Output the [X, Y] coordinate of the center of the cell containing the given text.  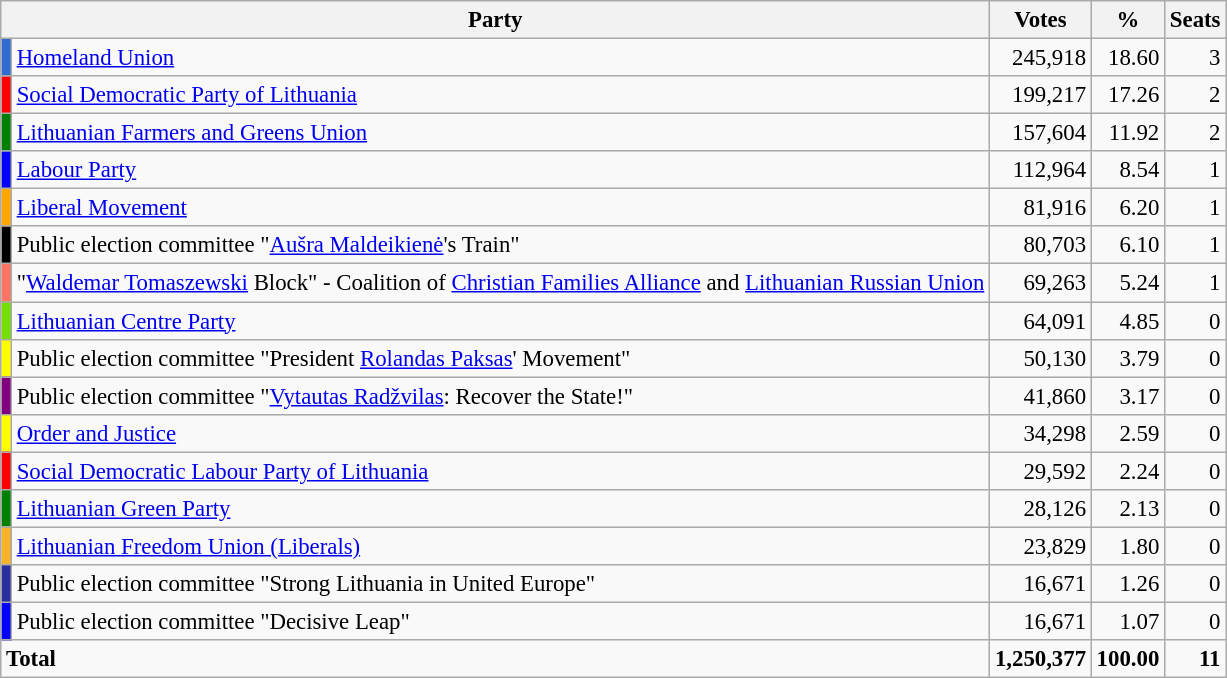
29,592 [1041, 471]
3.79 [1128, 358]
34,298 [1041, 433]
2.24 [1128, 471]
Homeland Union [500, 58]
5.24 [1128, 283]
1.26 [1128, 584]
Party [496, 20]
Votes [1041, 20]
Public election committee "Decisive Leap" [500, 621]
% [1128, 20]
Social Democratic Labour Party of Lithuania [500, 471]
1,250,377 [1041, 659]
8.54 [1128, 170]
50,130 [1041, 358]
2.59 [1128, 433]
1.80 [1128, 546]
23,829 [1041, 546]
Lithuanian Centre Party [500, 321]
Order and Justice [500, 433]
Public election committee "Aušra Maldeikienė's Train" [500, 245]
Labour Party [500, 170]
157,604 [1041, 133]
Public election committee "President Rolandas Paksas' Movement" [500, 358]
Liberal Movement [500, 208]
Lithuanian Freedom Union (Liberals) [500, 546]
112,964 [1041, 170]
199,217 [1041, 95]
4.85 [1128, 321]
64,091 [1041, 321]
17.26 [1128, 95]
Public election committee "Vytautas Radžvilas: Recover the State!" [500, 396]
18.60 [1128, 58]
80,703 [1041, 245]
245,918 [1041, 58]
2.13 [1128, 509]
6.10 [1128, 245]
1.07 [1128, 621]
81,916 [1041, 208]
Public election committee "Strong Lithuania in United Europe" [500, 584]
11.92 [1128, 133]
Social Democratic Party of Lithuania [500, 95]
3 [1196, 58]
Total [496, 659]
"Waldemar Tomaszewski Block" - Coalition of Christian Families Alliance and Lithuanian Russian Union [500, 283]
69,263 [1041, 283]
100.00 [1128, 659]
11 [1196, 659]
3.17 [1128, 396]
6.20 [1128, 208]
Lithuanian Farmers and Greens Union [500, 133]
41,860 [1041, 396]
Seats [1196, 20]
Lithuanian Green Party [500, 509]
28,126 [1041, 509]
